Return the (x, y) coordinate for the center point of the cell that contains the specified text.  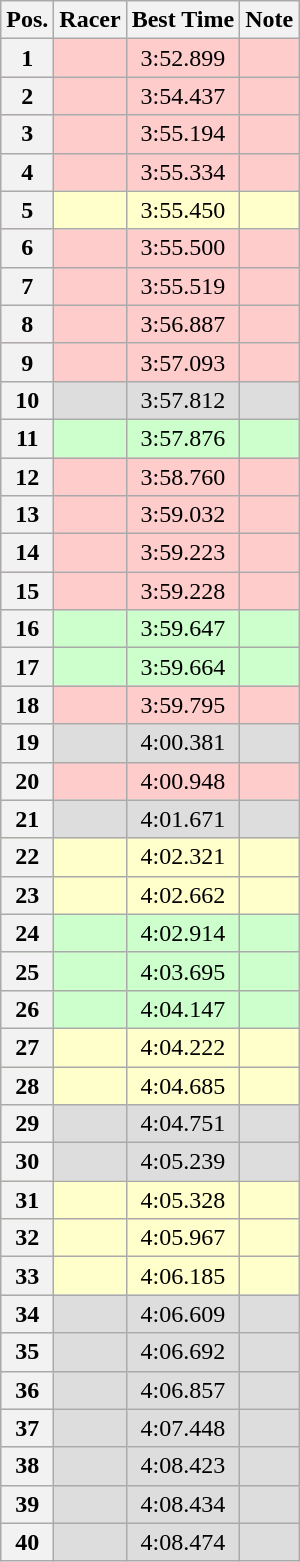
3:59.647 (183, 629)
3:54.437 (183, 96)
4:05.967 (183, 1238)
4:08.434 (183, 1504)
6 (28, 248)
17 (28, 667)
4:02.662 (183, 895)
Note (270, 20)
37 (28, 1428)
1 (28, 58)
4:02.321 (183, 857)
3:57.812 (183, 400)
4:00.948 (183, 781)
3:59.032 (183, 515)
40 (28, 1542)
3:58.760 (183, 477)
4:06.692 (183, 1352)
4:06.857 (183, 1390)
19 (28, 743)
3:55.334 (183, 172)
4:01.671 (183, 819)
14 (28, 553)
3:57.876 (183, 438)
31 (28, 1200)
4:07.448 (183, 1428)
4:08.474 (183, 1542)
3:57.093 (183, 362)
3 (28, 134)
9 (28, 362)
13 (28, 515)
30 (28, 1162)
4:05.239 (183, 1162)
4 (28, 172)
3:55.194 (183, 134)
8 (28, 324)
25 (28, 971)
3:55.450 (183, 210)
4:02.914 (183, 933)
18 (28, 705)
3:59.664 (183, 667)
4:05.328 (183, 1200)
28 (28, 1085)
3:52.899 (183, 58)
11 (28, 438)
4:06.185 (183, 1276)
5 (28, 210)
36 (28, 1390)
29 (28, 1124)
22 (28, 857)
2 (28, 96)
33 (28, 1276)
4:04.222 (183, 1047)
24 (28, 933)
Best Time (183, 20)
3:55.519 (183, 286)
38 (28, 1466)
12 (28, 477)
21 (28, 819)
32 (28, 1238)
20 (28, 781)
3:55.500 (183, 248)
4:06.609 (183, 1314)
Pos. (28, 20)
4:03.695 (183, 971)
4:00.381 (183, 743)
3:59.795 (183, 705)
34 (28, 1314)
23 (28, 895)
15 (28, 591)
Racer (90, 20)
4:04.685 (183, 1085)
7 (28, 286)
4:04.147 (183, 1009)
27 (28, 1047)
3:59.228 (183, 591)
16 (28, 629)
39 (28, 1504)
35 (28, 1352)
4:08.423 (183, 1466)
10 (28, 400)
4:04.751 (183, 1124)
26 (28, 1009)
3:59.223 (183, 553)
3:56.887 (183, 324)
